Return (x, y) of the center of cell containing provided text 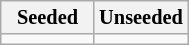
Unseeded (140, 17)
Seeded (48, 17)
